Return (X, Y) of the center of cell containing provided text 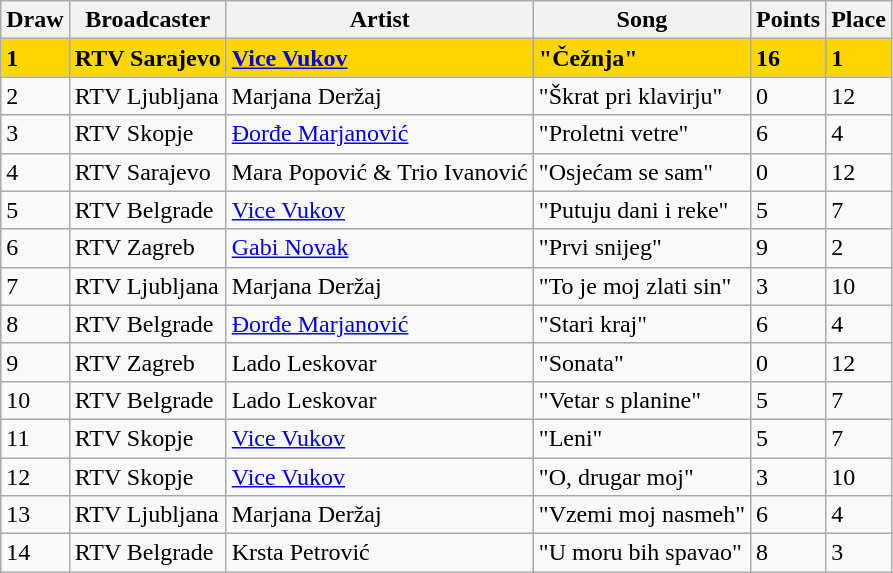
"Prvi snijeg" (642, 248)
Song (642, 20)
"Osjećam se sam" (642, 172)
"Leni" (642, 438)
"O, drugar moj" (642, 477)
"U moru bih spavao" (642, 553)
14 (35, 553)
"Stari kraj" (642, 324)
"Proletni vetre" (642, 134)
11 (35, 438)
Krsta Petrović (380, 553)
Broadcaster (148, 20)
Draw (35, 20)
"Putuju dani i reke" (642, 210)
Place (859, 20)
"Škrat pri klavirju" (642, 96)
"Vetar s planine" (642, 400)
Artist (380, 20)
Points (788, 20)
"Čežnja" (642, 58)
"Sonata" (642, 362)
"Vzemi moj nasmeh" (642, 515)
Mara Popović & Trio Ivanović (380, 172)
16 (788, 58)
"To je moj zlati sin" (642, 286)
13 (35, 515)
Gabi Novak (380, 248)
